For the text-containing cell, return its midpoint in (X, Y) coordinate format. 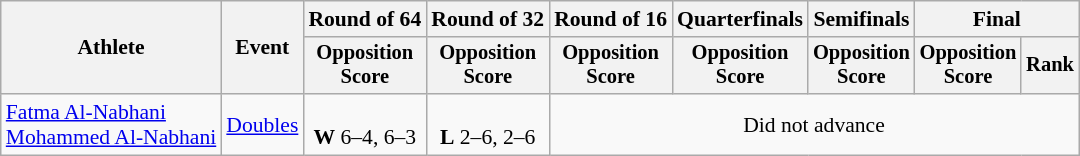
L 2–6, 2–6 (488, 124)
W 6–4, 6–3 (364, 124)
Event (262, 48)
Did not advance (814, 124)
Semifinals (862, 19)
Round of 32 (488, 19)
Round of 16 (610, 19)
Quarterfinals (740, 19)
Round of 64 (364, 19)
Rank (1050, 66)
Final (997, 19)
Athlete (112, 48)
Fatma Al-NabhaniMohammed Al-Nabhani (112, 124)
Doubles (262, 124)
